Return (X, Y) of the center of cell containing provided text 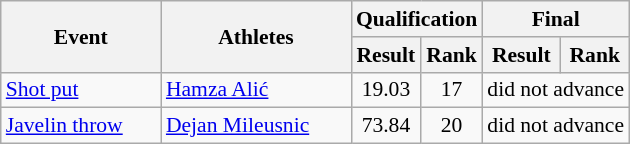
19.03 (386, 90)
Final (556, 19)
Athletes (256, 36)
Shot put (81, 90)
Javelin throw (81, 126)
Hamza Alić (256, 90)
Event (81, 36)
Qualification (416, 19)
20 (452, 126)
17 (452, 90)
73.84 (386, 126)
Dejan Mileusnic (256, 126)
